Search for the cell housing the specified text and yield its [X, Y] center coordinate. 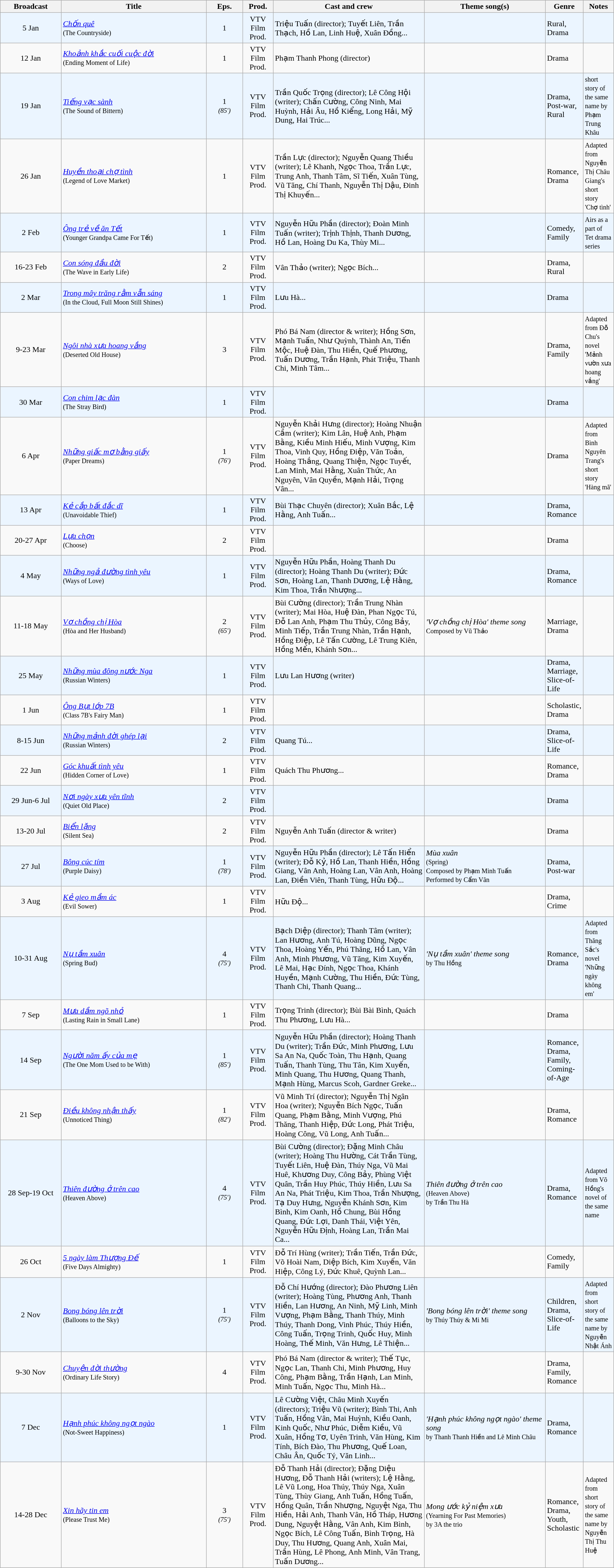
Bông cúc tím (Purple Daisy) [133, 866]
Romance, Drama, Youth, Scholastic [564, 1515]
Lựa chọn (Choose) [133, 540]
Adapted from short story of the same name by Nguyễn Thị Thu Huệ [598, 1515]
28 Sep-19 Oct [31, 1193]
Broadcast [31, 7]
14 Sep [31, 1060]
Drama, Post-war, Rural [564, 106]
Nguyễn Anh Tuấn (director & writer) [349, 831]
Hạnh phúc không ngọt ngào (Not-Sweet Happiness) [133, 1428]
Ông trẻ về ăn Tết (Younger Grandpa Came For Tết) [133, 233]
7 Sep [31, 1015]
Lưu Lan Hương (writer) [349, 675]
Con sóng đầu đời (The Wave in Early Life) [133, 267]
3 Aug [31, 901]
Trần Quốc Trọng (director); Lê Công Hội (writer); Chấn Cường, Công Ninh, Mai Huỳnh, Hải Âu, Hồ Kiểng, Long Hải, Mỹ Dung, Hai Trúc... [349, 106]
Adapted from short story of the same name by Nguyễn Nhật Ánh [598, 1315]
'Nụ tầm xuân' theme songby Thu Hồng [485, 958]
26 Jan [31, 176]
Những ngả đường tình yêu (Ways of Love) [133, 576]
Adapted from Võ Hồng's novel of the same name [598, 1193]
11-18 May [31, 626]
Điều không nhận thấy (Unnoticed Thing) [133, 1115]
Children, Drama, Slice-of-Life [564, 1315]
Góc khuất tình yêu (Hidden Corner of Love) [133, 770]
Adapted from Thăng Sắc's novel 'Những ngày không em' [598, 958]
9-23 Mar [31, 349]
21 Sep [31, 1115]
Vợ chồng chị Hòa (Hòa and Her Husband) [133, 626]
'Vợ chồng chị Hòa' theme songComposed by Vũ Thảo [485, 626]
Đỗ Trí Hùng (writer); Trần Tiến, Trần Đức, Võ Hoài Nam, Diệp Bích, Kim Xuyến, Văn Hiệp, Công Lý, Đức Khuê, Quỳnh Lan... [349, 1262]
Trong mây trăng rằm vẫn sáng (In the Cloud, Full Moon Still Shines) [133, 297]
5 ngày làm Thượng Đế (Five Days Almighty) [133, 1262]
Mưa dầm ngõ nhỏ (Lasting Rain in Small Lane) [133, 1015]
2 Mar [31, 297]
1 Jun [31, 710]
'Hạnh phúc không ngọt ngào' theme songby Thanh Thanh Hiền and Lê Minh Châu [485, 1428]
Ông Bụt lớp 7B (Class 7B's Fairy Man) [133, 710]
Huyền thoại chợ tình (Legend of Love Market) [133, 176]
Thiên đường ở trên cao (Heaven Above) [133, 1193]
Genre [564, 7]
Chốn quê (The Countryside) [133, 28]
Kẻ cắp bất đắc dĩ (Unavoidable Thief) [133, 510]
12 Jan [31, 58]
Adapted from Đỗ Chu's novel 'Mảnh vườn xưa hoang vắng' [598, 349]
Airs as a part of Tet drama series [598, 233]
Cast and crew [349, 7]
3(75′) [224, 1515]
Con chim lạc đàn (The Stray Bird) [133, 402]
Thiên đường ở trên cao(Heaven Above)by Trần Thu Hà [485, 1193]
Hữu Độ... [349, 901]
Marriage, Drama [564, 626]
1(75′) [224, 1315]
19 Jan [31, 106]
Ngôi nhà xưa hoang vắng (Deserted Old House) [133, 349]
2 Nov [31, 1315]
Khoảnh khắc cuối cuộc đời (Ending Moment of Life) [133, 58]
Drama, Slice-of-Life [564, 740]
Prod. [258, 7]
25 May [31, 675]
short story of the same name by Phạm Trung Khâu [598, 106]
Title [133, 7]
1(78′) [224, 866]
2(65′) [224, 626]
Phạm Thanh Phong (director) [349, 58]
Triệu Tuấn (director); Tuyết Liên, Trần Thạch, Hồ Lan, Linh Huệ, Xuân Đồng... [349, 28]
13 Apr [31, 510]
Drama, Crime [564, 901]
3 [224, 349]
Nơi ngày xưa yên tĩnh (Quiet Old Place) [133, 800]
Drama, Family, Romance [564, 1373]
Quang Tú... [349, 740]
6 Apr [31, 456]
Mong ước kỷ niệm xưa(Yearning For Past Memories)by 3A the trio [485, 1515]
Theme song(s) [485, 7]
Rural, Drama [564, 28]
Phó Bá Nam (director & writer); Thế Tục, Ngọc Lan, Thanh Chi, Minh Phương, Huy Công, Phạm Bằng, Trần Hạnh, Lan Minh, Minh Tuấn, Ngọc Thu, Minh Hà... [349, 1373]
20-27 Apr [31, 540]
Những giấc mơ bằng giấy (Paper Dreams) [133, 456]
Drama, Rural [564, 267]
Bong bóng lên trời (Balloons to the Sky) [133, 1315]
Adapted from Nguyễn Thị Châu Giang's short story 'Chợ tình' [598, 176]
30 Mar [31, 402]
Những mùa đông nước Nga (Russian Winters) [133, 675]
Vân Thảo (writer); Ngọc Bích... [349, 267]
Lưu Hà... [349, 297]
27 Jul [31, 866]
Nguyễn Hữu Phần (director); Đoàn Minh Tuấn (writer); Trịnh Thịnh, Thanh Dương, Hồ Lan, Hoàng Du Ka, Thùy Mi... [349, 233]
Eps. [224, 7]
2 Feb [31, 233]
Drama, Family [564, 349]
Drama, Post-war [564, 866]
1(82′) [224, 1115]
Adapted from Bình Nguyên Trang's short story 'Hàng mã' [598, 456]
Notes [598, 7]
26 Oct [31, 1262]
22 Jun [31, 770]
16-23 Feb [31, 267]
Bùi Thạc Chuyên (director); Xuân Bắc, Lệ Hằng, Anh Tuấn... [349, 510]
Scholastic, Drama [564, 710]
7 Dec [31, 1428]
Biển lặng (Silent Sea) [133, 831]
Tiếng vạc sành (The Sound of Bittern) [133, 106]
Mùa xuân(Spring)Composed by Phạm Minh TuấnPerformed by Cẩm Vân [485, 866]
5 Jan [31, 28]
'Bong bóng lên trời' theme songby Thúy Thúy & Mi Mi [485, 1315]
1(76′) [224, 456]
Người năm ấy của mẹ (The One Mom Used to be With) [133, 1060]
Nụ tầm xuân (Spring Bud) [133, 958]
13-20 Jul [31, 831]
14-28 Dec [31, 1515]
Chuyện đời thường (Ordinary Life Story) [133, 1373]
4 May [31, 576]
Nguyễn Hữu Phần, Hoàng Thanh Du (director); Hoàng Thanh Du (writer); Đức Sơn, Hoàng Lan, Thanh Dương, Lệ Hằng, Kim Thoa, Trần Nhượng... [349, 576]
Những mảnh đời ghép lại (Russian Winters) [133, 740]
Romance, Drama, Family, Coming-of-Age [564, 1060]
Kẻ gieo mầm ác (Evil Sower) [133, 901]
Quách Thu Phương... [349, 770]
9-30 Nov [31, 1373]
Drama, Marriage, Slice-of-Life [564, 675]
Trọng Trinh (director); Bùi Bài Bình, Quách Thu Phương, Lưu Hà... [349, 1015]
4 [224, 1373]
29 Jun-6 Jul [31, 800]
10-31 Aug [31, 958]
8-15 Jun [31, 740]
Xin hãy tin em (Please Trust Me) [133, 1515]
